Determine the (X, Y) coordinate at the center of the cell enclosing the given text.  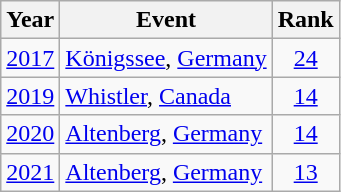
Rank (306, 20)
Whistler, Canada (166, 96)
Königssee, Germany (166, 58)
Event (166, 20)
2021 (30, 172)
2020 (30, 134)
Year (30, 20)
2019 (30, 96)
24 (306, 58)
2017 (30, 58)
13 (306, 172)
